Detect which cell encompasses the target text, then output its (X, Y) center coordinate. 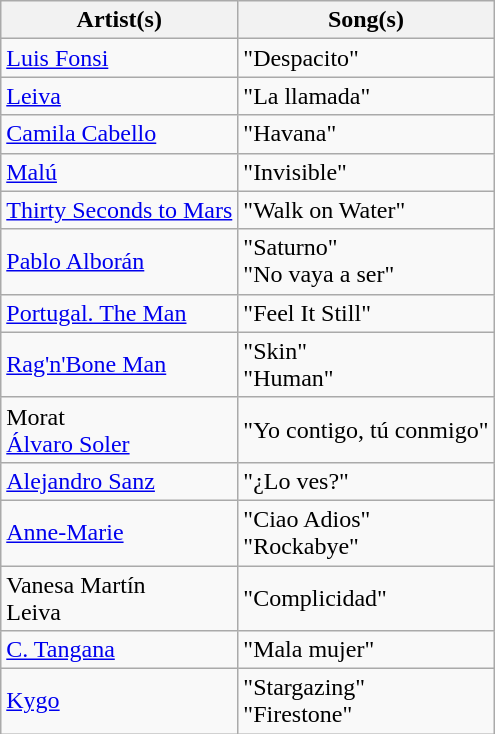
Artist(s) (120, 20)
"Complicidad" (366, 598)
C. Tangana (120, 650)
Pablo Alborán (120, 262)
"Ciao Adios""Rockabye" (366, 532)
Kygo (120, 702)
Portugal. The Man (120, 313)
"Havana" (366, 134)
Leiva (120, 96)
"Feel It Still" (366, 313)
Alejandro Sanz (120, 481)
Camila Cabello (120, 134)
Vanesa MartínLeiva (120, 598)
"Yo contigo, tú conmigo" (366, 430)
"¿Lo ves?" (366, 481)
"La llamada" (366, 96)
Anne-Marie (120, 532)
"Despacito" (366, 58)
"Invisible" (366, 172)
Thirty Seconds to Mars (120, 210)
"Stargazing" "Firestone" (366, 702)
Malú (120, 172)
MoratÁlvaro Soler (120, 430)
"Walk on Water" (366, 210)
Luis Fonsi (120, 58)
"Mala mujer" (366, 650)
"Saturno""No vaya a ser" (366, 262)
Song(s) (366, 20)
"Skin""Human" (366, 364)
Rag'n'Bone Man (120, 364)
